Locate the cell with the specified text and output its [x, y] center coordinate. 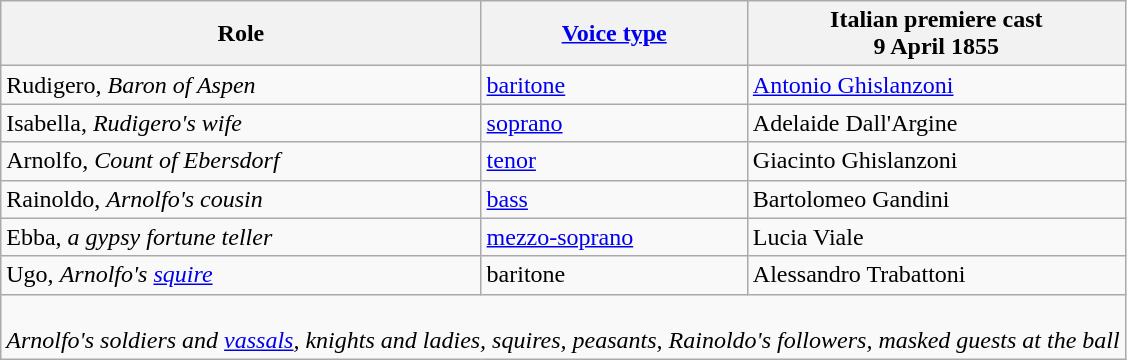
Voice type [614, 34]
Arnolfo, Count of Ebersdorf [241, 161]
Role [241, 34]
Antonio Ghislanzoni [936, 85]
Giacinto Ghislanzoni [936, 161]
Lucia Viale [936, 237]
Isabella, Rudigero's wife [241, 123]
Ugo, Arnolfo's squire [241, 275]
Rainoldo, Arnolfo's cousin [241, 199]
Ebba, a gypsy fortune teller [241, 237]
Bartolomeo Gandini [936, 199]
tenor [614, 161]
Rudigero, Baron of Aspen [241, 85]
bass [614, 199]
Alessandro Trabattoni [936, 275]
mezzo-soprano [614, 237]
Adelaide Dall'Argine [936, 123]
Italian premiere cast9 April 1855 [936, 34]
Arnolfo's soldiers and vassals, knights and ladies, squires, peasants, Rainoldo's followers, masked guests at the ball [563, 326]
soprano [614, 123]
